Determine the (x, y) coordinate at the center of the cell enclosing the given text.  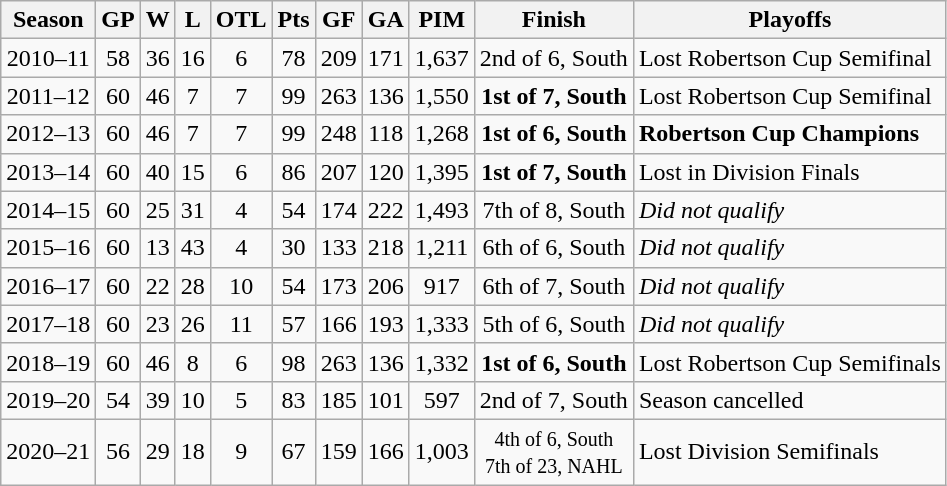
29 (158, 452)
40 (158, 172)
5 (241, 400)
OTL (241, 20)
171 (386, 58)
86 (294, 172)
Lost Robertson Cup Semifinals (790, 362)
248 (338, 134)
6th of 6, South (554, 248)
1,332 (442, 362)
2017–18 (48, 324)
2020–21 (48, 452)
174 (338, 210)
597 (442, 400)
1,493 (442, 210)
57 (294, 324)
83 (294, 400)
159 (338, 452)
Pts (294, 20)
5th of 6, South (554, 324)
Lost in Division Finals (790, 172)
2nd of 7, South (554, 400)
1,637 (442, 58)
2012–13 (48, 134)
917 (442, 286)
120 (386, 172)
31 (192, 210)
Playoffs (790, 20)
207 (338, 172)
2015–16 (48, 248)
7th of 8, South (554, 210)
1,395 (442, 172)
1,003 (442, 452)
209 (338, 58)
25 (158, 210)
1,333 (442, 324)
2010–11 (48, 58)
193 (386, 324)
206 (386, 286)
133 (338, 248)
GF (338, 20)
1,268 (442, 134)
1,550 (442, 96)
39 (158, 400)
1,211 (442, 248)
GP (118, 20)
9 (241, 452)
18 (192, 452)
2nd of 6, South (554, 58)
28 (192, 286)
2011–12 (48, 96)
2016–17 (48, 286)
218 (386, 248)
15 (192, 172)
2019–20 (48, 400)
2018–19 (48, 362)
Robertson Cup Champions (790, 134)
Season (48, 20)
98 (294, 362)
4th of 6, South7th of 23, NAHL (554, 452)
Finish (554, 20)
185 (338, 400)
101 (386, 400)
PIM (442, 20)
56 (118, 452)
222 (386, 210)
W (158, 20)
2013–14 (48, 172)
L (192, 20)
Lost Division Semifinals (790, 452)
23 (158, 324)
22 (158, 286)
13 (158, 248)
118 (386, 134)
26 (192, 324)
43 (192, 248)
GA (386, 20)
2014–15 (48, 210)
6th of 7, South (554, 286)
67 (294, 452)
Season cancelled (790, 400)
30 (294, 248)
8 (192, 362)
11 (241, 324)
58 (118, 58)
173 (338, 286)
78 (294, 58)
36 (158, 58)
16 (192, 58)
